Capture the cell that displays the provided text and extract its (X, Y) central coordinate. 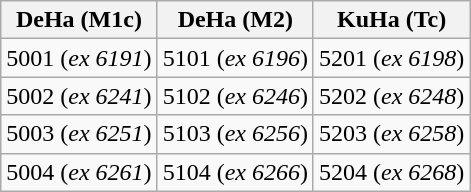
5002 (ex 6241) (79, 96)
5001 (ex 6191) (79, 58)
5201 (ex 6198) (391, 58)
5102 (ex 6246) (235, 96)
DeHa (M1c) (79, 20)
5004 (ex 6261) (79, 172)
5204 (ex 6268) (391, 172)
DeHa (M2) (235, 20)
5003 (ex 6251) (79, 134)
5103 (ex 6256) (235, 134)
5101 (ex 6196) (235, 58)
5203 (ex 6258) (391, 134)
KuHa (Tc) (391, 20)
5104 (ex 6266) (235, 172)
5202 (ex 6248) (391, 96)
